Detect which cell encompasses the target text, then output its [x, y] center coordinate. 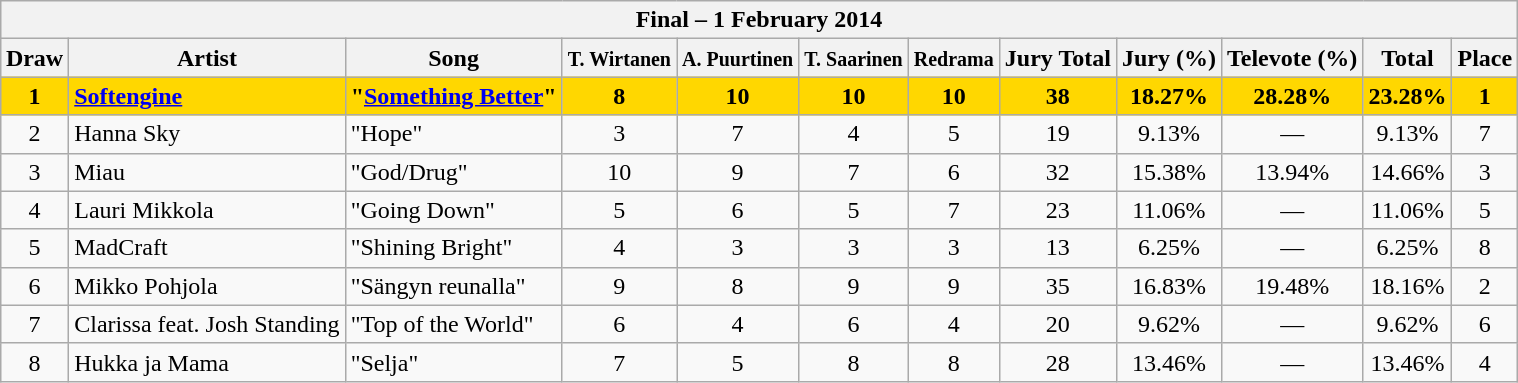
Mikko Pohjola [207, 286]
38 [1058, 96]
Jury Total [1058, 58]
28 [1058, 362]
T. Saarinen [854, 58]
Hukka ja Mama [207, 362]
19 [1058, 134]
"Something Better" [454, 96]
Clarissa feat. Josh Standing [207, 324]
Hanna Sky [207, 134]
16.83% [1168, 286]
20 [1058, 324]
T. Wirtanen [619, 58]
"Sängyn reunalla" [454, 286]
"Going Down" [454, 210]
Draw [34, 58]
Redrama [954, 58]
"Shining Bright" [454, 248]
35 [1058, 286]
13.94% [1292, 172]
23.28% [1408, 96]
Miau [207, 172]
13 [1058, 248]
Lauri Mikkola [207, 210]
15.38% [1168, 172]
Softengine [207, 96]
32 [1058, 172]
14.66% [1408, 172]
Artist [207, 58]
A. Puurtinen [738, 58]
Televote (%) [1292, 58]
"Hope" [454, 134]
18.27% [1168, 96]
"Top of the World" [454, 324]
28.28% [1292, 96]
Place [1485, 58]
"Selja" [454, 362]
Song [454, 58]
Jury (%) [1168, 58]
MadCraft [207, 248]
18.16% [1408, 286]
23 [1058, 210]
Total [1408, 58]
"God/Drug" [454, 172]
19.48% [1292, 286]
Final – 1 February 2014 [758, 20]
